Provide the [X, Y] coordinate of the cell's center where the given text is located.  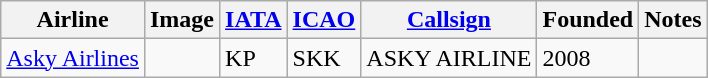
Asky Airlines [73, 58]
Airline [73, 20]
IATA [254, 20]
Founded [588, 20]
ICAO [324, 20]
Notes [673, 20]
KP [254, 58]
2008 [588, 58]
SKK [324, 58]
Callsign [449, 20]
Image [182, 20]
ASKY AIRLINE [449, 58]
